Identify which cell holds the provided text, then report its [X, Y] central coordinate. 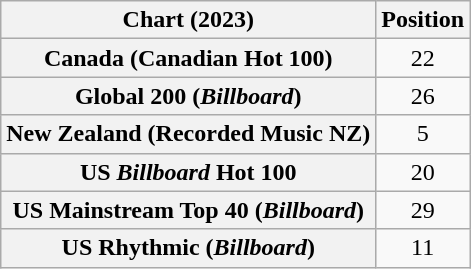
US Billboard Hot 100 [188, 172]
20 [423, 172]
5 [423, 134]
Global 200 (Billboard) [188, 96]
Position [423, 20]
New Zealand (Recorded Music NZ) [188, 134]
26 [423, 96]
US Rhythmic (Billboard) [188, 248]
11 [423, 248]
Chart (2023) [188, 20]
US Mainstream Top 40 (Billboard) [188, 210]
29 [423, 210]
22 [423, 58]
Canada (Canadian Hot 100) [188, 58]
